Provide the [X, Y] coordinate of the cell's center where the given text is located.  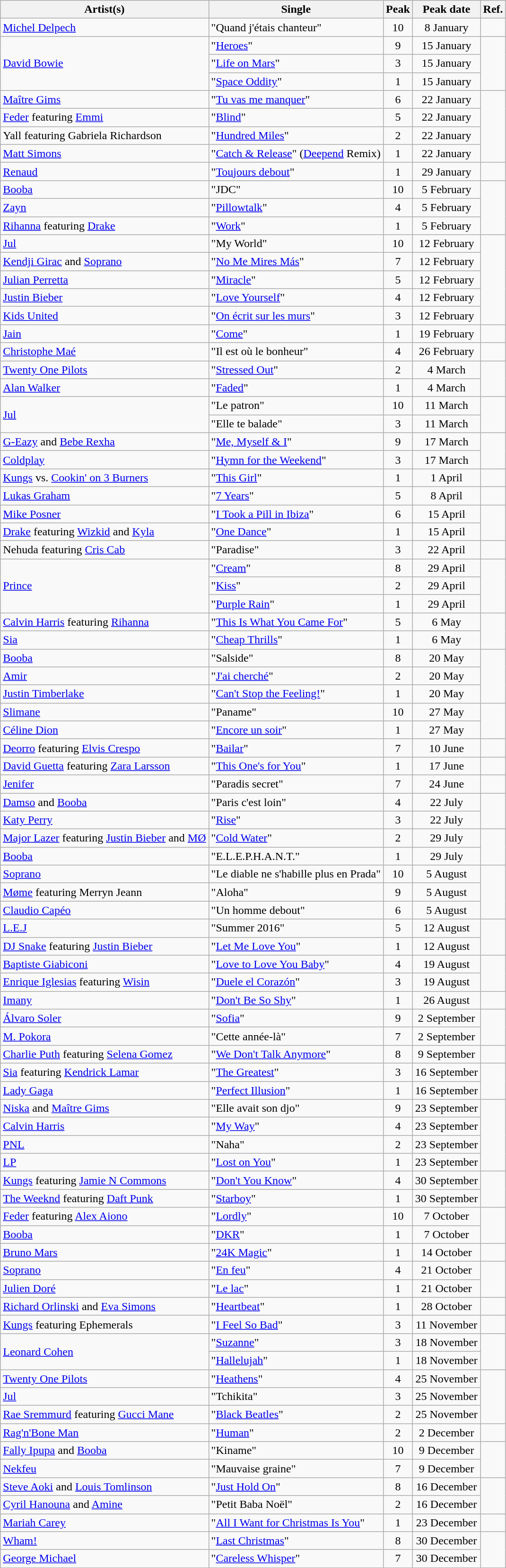
"Le diable ne s'habille plus en Prada" [296, 874]
24 June [446, 784]
Álvaro Soler [105, 1018]
Niska and Maître Gims [105, 1108]
10 June [446, 748]
"Love Yourself" [296, 298]
Matt Simons [105, 153]
8 January [446, 27]
2 December [446, 1433]
"Le patron" [296, 406]
The Weeknd featuring Daft Punk [105, 1198]
Julian Perretta [105, 280]
Mike Posner [105, 514]
26 August [446, 1000]
"Paris c'est loin" [296, 802]
Prince [105, 586]
Alan Walker [105, 388]
"Il est où le bonheur" [296, 352]
"Cheap Thrills" [296, 640]
"Rise" [296, 820]
"Perfect Illusion" [296, 1090]
"J'ai cherché" [296, 676]
"Petit Baba Noël" [296, 1505]
Kungs featuring Ephemerals [105, 1324]
1 April [446, 478]
"Paradis secret" [296, 784]
"Cold Water" [296, 838]
Major Lazer featuring Justin Bieber and MØ [105, 838]
Maître Gims [105, 99]
"This Is What You Came For" [296, 622]
Justin Bieber [105, 298]
Damso and Booba [105, 802]
23 December [446, 1523]
Zayn [105, 207]
"Starboy" [296, 1198]
Fally Ipupa and Booba [105, 1451]
"Toujours debout" [296, 171]
28 October [446, 1306]
Feder featuring Emmi [105, 117]
Steve Aoki and Louis Tomlinson [105, 1487]
DJ Snake featuring Justin Bieber [105, 946]
Rag'n'Bone Man [105, 1433]
Imany [105, 1000]
"Space Oddity" [296, 81]
Bruno Mars [105, 1252]
"Le lac" [296, 1288]
Lukas Graham [105, 496]
Jenifer [105, 784]
22 April [446, 550]
PNL [105, 1144]
Kungs featuring Jamie N Commons [105, 1180]
"Me, Myself & I" [296, 442]
"I Feel So Bad" [296, 1324]
Leonard Cohen [105, 1351]
"Tchikita" [296, 1397]
L.E.J [105, 928]
"Miracle" [296, 280]
"Can't Stop the Feeling!" [296, 694]
8 April [446, 496]
17 June [446, 766]
"Work" [296, 226]
"Blind" [296, 117]
LP [105, 1162]
29 January [446, 171]
"Duele el Corazón" [296, 982]
"E.L.E.P.H.A.N.T." [296, 856]
"Cream" [296, 568]
Rae Sremmurd featuring Gucci Mane [105, 1415]
Peak [398, 9]
Céline Dion [105, 730]
Møme featuring Merryn Jeann [105, 892]
Deorro featuring Elvis Crespo [105, 748]
"Hymn for the Weekend" [296, 460]
Kungs vs. Cookin' on 3 Burners [105, 478]
"Summer 2016" [296, 928]
"All I Want for Christmas Is You" [296, 1523]
Slimane [105, 712]
26 February [446, 352]
"Heathens" [296, 1379]
"Hallelujah" [296, 1360]
Nekfeu [105, 1469]
"Kiname" [296, 1451]
"Careless Whisper" [296, 1559]
"Black Beatles" [296, 1415]
"Bailar" [296, 748]
Richard Orlinski and Eva Simons [105, 1306]
"Let Me Love You" [296, 946]
"No Me Mires Más" [296, 262]
"One Dance" [296, 532]
Baptiste Giabiconi [105, 964]
"Don't Be So Shy" [296, 1000]
"Stressed Out" [296, 370]
"On écrit sur les murs" [296, 316]
"Elle te balade" [296, 424]
"The Greatest" [296, 1072]
"24K Magic" [296, 1252]
Artist(s) [105, 9]
Jain [105, 334]
Yall featuring Gabriela Richardson [105, 135]
Nehuda featuring Cris Cab [105, 550]
14 October [446, 1252]
G-Eazy and Bebe Rexha [105, 442]
Feder featuring Alex Aiono [105, 1216]
George Michael [105, 1559]
"Un homme debout" [296, 910]
11 November [446, 1324]
"Come" [296, 334]
"DKR" [296, 1234]
"Pillowtalk" [296, 207]
Julien Doré [105, 1288]
Sia [105, 640]
"Lost on You" [296, 1162]
M. Pokora [105, 1036]
"Salside" [296, 658]
"Love to Love You Baby" [296, 964]
Coldplay [105, 460]
Kendji Girac and Soprano [105, 262]
"Encore un soir" [296, 730]
Sia featuring Kendrick Lamar [105, 1072]
"Faded" [296, 388]
Drake featuring Wizkid and Kyla [105, 532]
"My Way" [296, 1126]
"Suzanne" [296, 1342]
Peak date [446, 9]
Charlie Puth featuring Selena Gomez [105, 1054]
"Mauvaise graine" [296, 1469]
"Tu vas me manquer" [296, 99]
"This Girl" [296, 478]
Lady Gaga [105, 1090]
Calvin Harris featuring Rihanna [105, 622]
"We Don't Talk Anymore" [296, 1054]
Single [296, 9]
"Just Hold On" [296, 1487]
Claudio Capéo [105, 910]
Wham! [105, 1541]
Ref. [493, 9]
"My World" [296, 244]
"Kiss" [296, 586]
"Heroes" [296, 45]
Enrique Iglesias featuring Wisin [105, 982]
"Purple Rain" [296, 604]
"Quand j'étais chanteur" [296, 27]
"JDC" [296, 189]
Renaud [105, 171]
"Sofia" [296, 1018]
David Bowie [105, 63]
Calvin Harris [105, 1126]
"Catch & Release" (Deepend Remix) [296, 153]
Christophe Maé [105, 352]
Amir [105, 676]
"Life on Mars" [296, 63]
"Naha" [296, 1144]
"Human" [296, 1433]
"Paradise" [296, 550]
"Aloha" [296, 892]
Kids United [105, 316]
Michel Delpech [105, 27]
Mariah Carey [105, 1523]
"7 Years" [296, 496]
"Cette année-là" [296, 1036]
"This One's for You" [296, 766]
Justin Timberlake [105, 694]
"Hundred Miles" [296, 135]
"Elle avait son djo" [296, 1108]
"Heartbeat" [296, 1306]
Cyril Hanouna and Amine [105, 1505]
"Last Christmas" [296, 1541]
"Lordly" [296, 1216]
"I Took a Pill in Ibiza" [296, 514]
Katy Perry [105, 820]
"Paname" [296, 712]
19 February [446, 334]
Rihanna featuring Drake [105, 226]
9 September [446, 1054]
"En feu" [296, 1270]
David Guetta featuring Zara Larsson [105, 766]
"Don't You Know" [296, 1180]
